Locate the cell with the specified text and output its [X, Y] center coordinate. 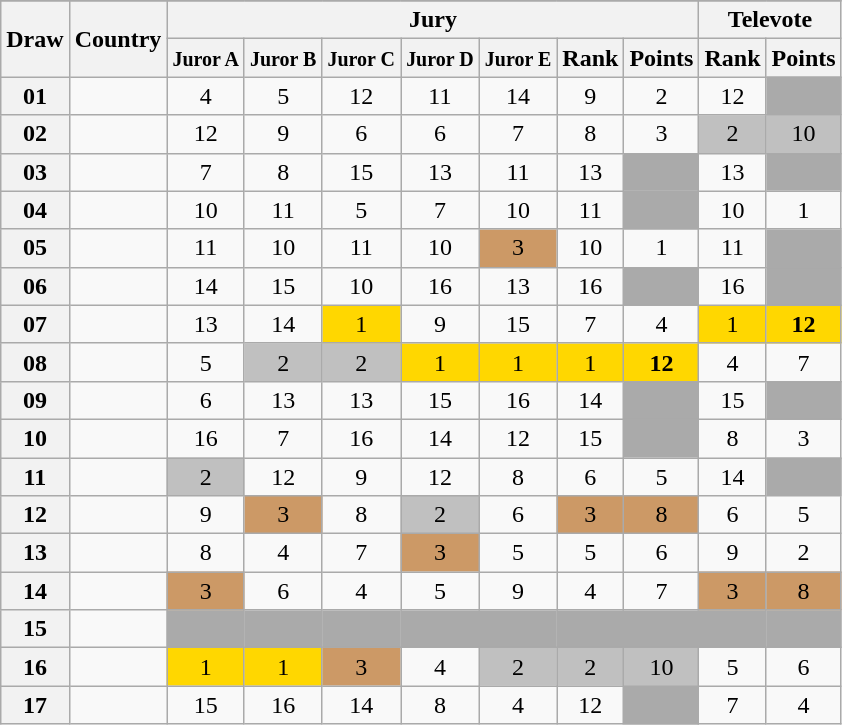
01 [35, 96]
08 [35, 362]
07 [35, 324]
04 [35, 210]
Juror D [440, 58]
Draw [35, 39]
Juror B [283, 58]
03 [35, 172]
06 [35, 286]
05 [35, 248]
09 [35, 400]
02 [35, 134]
Televote [770, 20]
Juror C [362, 58]
Country [118, 39]
Juror A [206, 58]
17 [35, 705]
Jury [433, 20]
Juror E [518, 58]
